Pinpoint the cell where the given text exists, returning its [X, Y] midpoint coordinate. 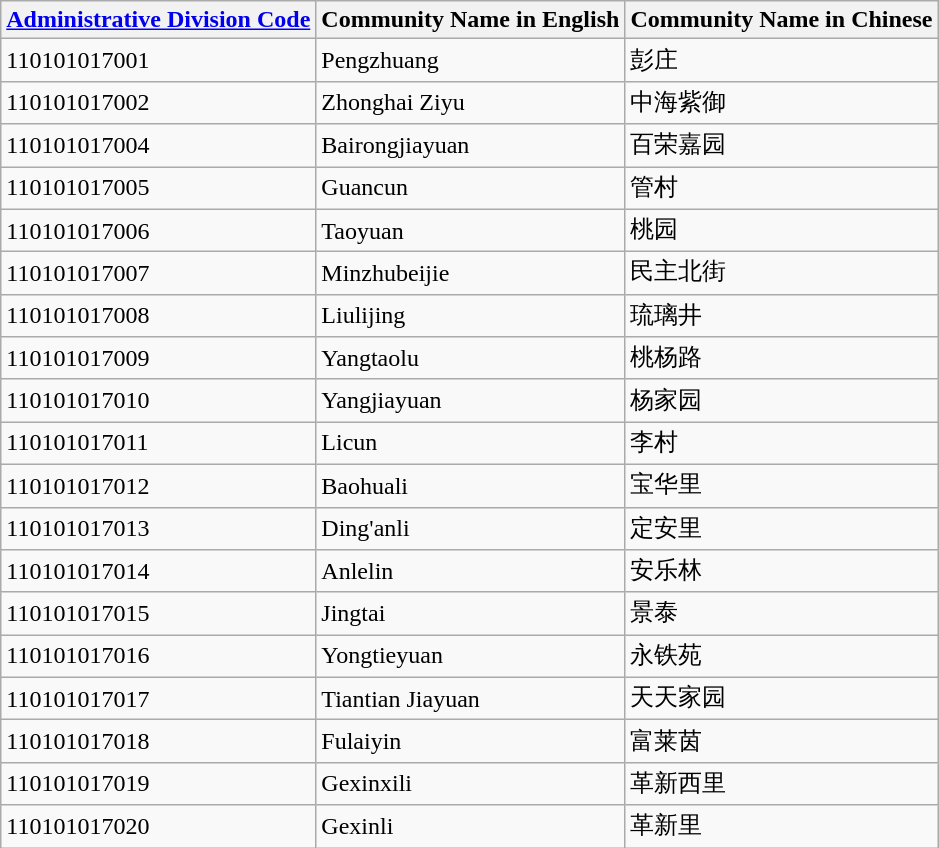
Yangtaolu [470, 358]
百荣嘉园 [782, 146]
Minzhubeijie [470, 274]
110101017010 [158, 400]
110101017011 [158, 444]
安乐林 [782, 572]
天天家园 [782, 698]
中海紫御 [782, 102]
110101017001 [158, 60]
110101017009 [158, 358]
Bairongjiayuan [470, 146]
110101017008 [158, 316]
Fulaiyin [470, 742]
Yongtieyuan [470, 656]
民主北街 [782, 274]
110101017012 [158, 486]
琉璃井 [782, 316]
Licun [470, 444]
110101017005 [158, 188]
Liulijing [470, 316]
110101017007 [158, 274]
彭庄 [782, 60]
Tiantian Jiayuan [470, 698]
Community Name in English [470, 20]
革新里 [782, 826]
Ding'anli [470, 528]
桃园 [782, 230]
Administrative Division Code [158, 20]
宝华里 [782, 486]
Anlelin [470, 572]
Baohuali [470, 486]
管村 [782, 188]
110101017017 [158, 698]
Guancun [470, 188]
杨家园 [782, 400]
110101017002 [158, 102]
革新西里 [782, 784]
110101017006 [158, 230]
Zhonghai Ziyu [470, 102]
李村 [782, 444]
定安里 [782, 528]
Taoyuan [470, 230]
Gexinli [470, 826]
Gexinxili [470, 784]
110101017015 [158, 614]
110101017019 [158, 784]
永铁苑 [782, 656]
景泰 [782, 614]
110101017020 [158, 826]
Pengzhuang [470, 60]
110101017016 [158, 656]
Jingtai [470, 614]
110101017013 [158, 528]
富莱茵 [782, 742]
桃杨路 [782, 358]
Yangjiayuan [470, 400]
110101017004 [158, 146]
110101017014 [158, 572]
110101017018 [158, 742]
Community Name in Chinese [782, 20]
